Output the (X, Y) coordinate of the center of the cell containing the given text.  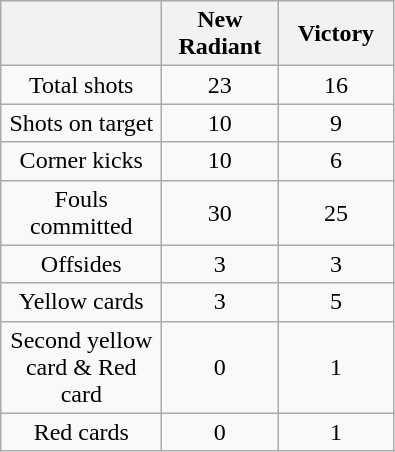
5 (336, 302)
Shots on target (82, 123)
6 (336, 161)
Corner kicks (82, 161)
30 (220, 212)
9 (336, 123)
Yellow cards (82, 302)
Fouls committed (82, 212)
25 (336, 212)
Offsides (82, 264)
New Radiant (220, 34)
Second yellow card & Red card (82, 367)
Victory (336, 34)
23 (220, 85)
Red cards (82, 432)
Total shots (82, 85)
16 (336, 85)
